Scan for the cell matching the given text and deliver its (x, y) coordinate at center. 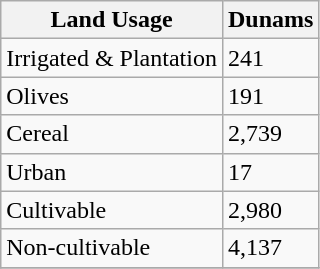
17 (270, 172)
241 (270, 58)
2,739 (270, 134)
Urban (112, 172)
Cereal (112, 134)
Land Usage (112, 20)
4,137 (270, 248)
Cultivable (112, 210)
Irrigated & Plantation (112, 58)
Dunams (270, 20)
Non-cultivable (112, 248)
Olives (112, 96)
2,980 (270, 210)
191 (270, 96)
